Output the [x, y] coordinate of the center of the cell containing the given text.  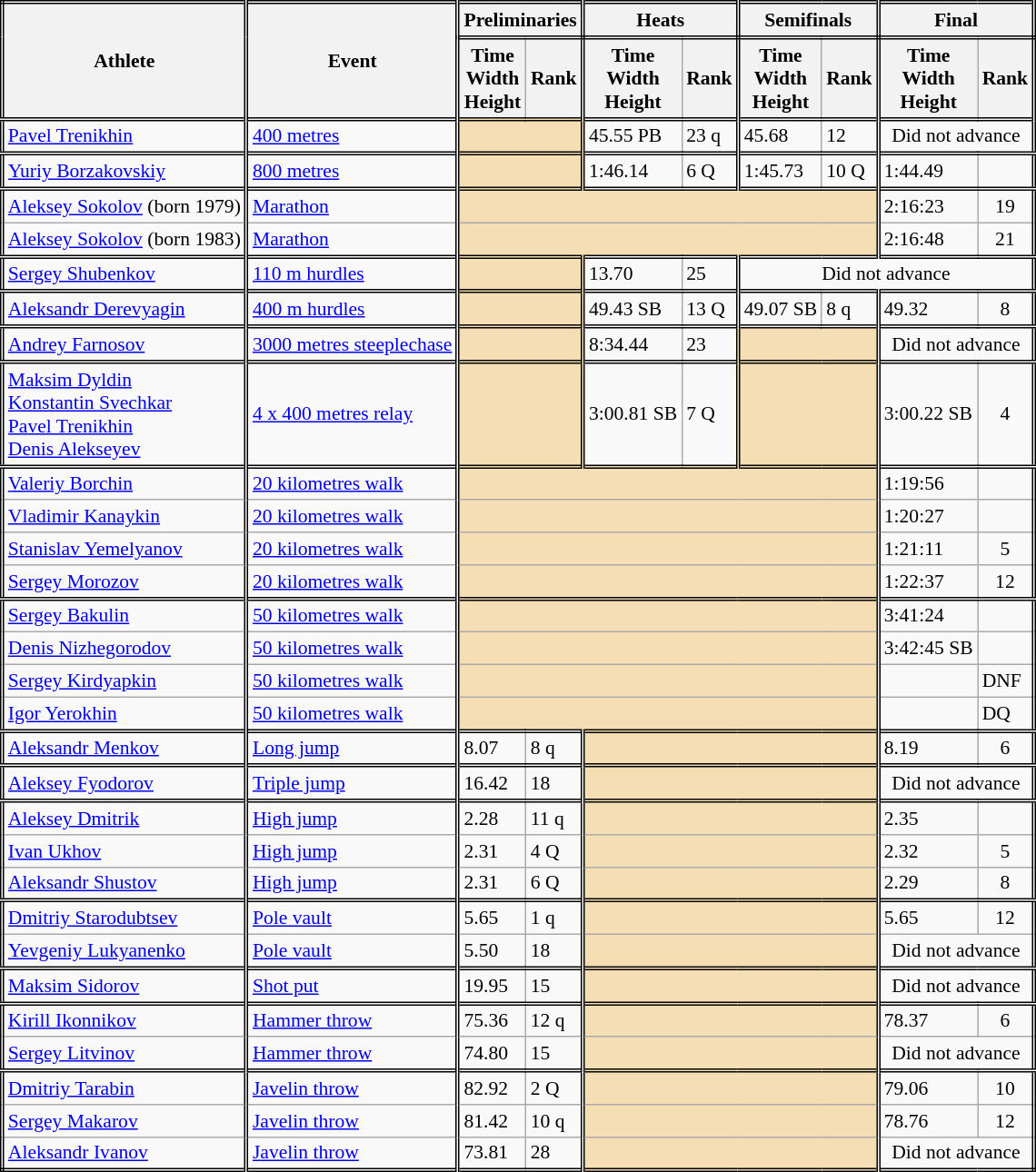
2 Q [554, 1088]
1:21:11 [927, 549]
Preliminaries [520, 20]
49.43 SB [633, 309]
800 metres [352, 173]
3:00.22 SB [927, 414]
1:20:27 [927, 517]
7 Q [710, 414]
78.76 [927, 1121]
78.37 [927, 1019]
Dmitriy Starodubtsev [124, 918]
Maksim DyldinKonstantin SvechkarPavel Trenikhin Denis Alekseyev [124, 414]
25 [710, 274]
110 m hurdles [352, 274]
Igor Yerokhin [124, 714]
Sergey Bakulin [124, 616]
Long jump [352, 749]
10 q [554, 1121]
1 q [554, 918]
10 Q [850, 173]
Pavel Trenikhin [124, 136]
1:44.49 [927, 173]
8.19 [927, 749]
4 Q [554, 851]
19.95 [493, 987]
Aleksey Sokolov (born 1979) [124, 205]
Vladimir Kanaykin [124, 517]
21 [1006, 240]
2.28 [493, 818]
79.06 [927, 1088]
74.80 [493, 1054]
81.42 [493, 1121]
Yuriy Borzakovskiy [124, 173]
3:42:45 SB [927, 649]
2.32 [927, 851]
Maksim Sidorov [124, 987]
Sergey Morozov [124, 581]
45.68 [780, 136]
Heats [660, 20]
1:19:56 [927, 483]
2.35 [927, 818]
8:34.44 [633, 345]
49.07 SB [780, 309]
5.50 [493, 952]
DNF [1006, 681]
Shot put [352, 987]
49.32 [927, 309]
1:45.73 [780, 173]
Triple jump [352, 783]
Stanislav Yemelyanov [124, 549]
2:16:23 [927, 205]
Kirill Ikonnikov [124, 1019]
82.92 [493, 1088]
45.55 PB [633, 136]
3000 metres steeplechase [352, 345]
23 q [710, 136]
Semifinals [808, 20]
11 q [554, 818]
Valeriy Borchin [124, 483]
Aleksandr Ivanov [124, 1154]
3:41:24 [927, 616]
Aleksandr Menkov [124, 749]
75.36 [493, 1019]
Dmitriy Tarabin [124, 1088]
Aleksey Dmitrik [124, 818]
Sergey Litvinov [124, 1054]
28 [554, 1154]
19 [1006, 205]
400 m hurdles [352, 309]
73.81 [493, 1154]
DQ [1006, 714]
Sergey Makarov [124, 1121]
13.70 [633, 274]
Sergey Kirdyapkin [124, 681]
1:46.14 [633, 173]
2:16:48 [927, 240]
4 [1006, 414]
4 x 400 metres relay [352, 414]
Andrey Farnosov [124, 345]
Athlete [124, 61]
Aleksey Fyodorov [124, 783]
Aleksandr Shustov [124, 883]
Denis Nizhegorodov [124, 649]
Ivan Ukhov [124, 851]
1:22:37 [927, 581]
Aleksandr Derevyagin [124, 309]
8.07 [493, 749]
3:00.81 SB [633, 414]
Event [352, 61]
Yevgeniy Lukyanenko [124, 952]
10 [1006, 1088]
13 Q [710, 309]
12 q [554, 1019]
400 metres [352, 136]
23 [710, 345]
2.29 [927, 883]
Sergey Shubenkov [124, 274]
Final [956, 20]
Aleksey Sokolov (born 1983) [124, 240]
16.42 [493, 783]
